Search for the cell housing the specified text and yield its [X, Y] center coordinate. 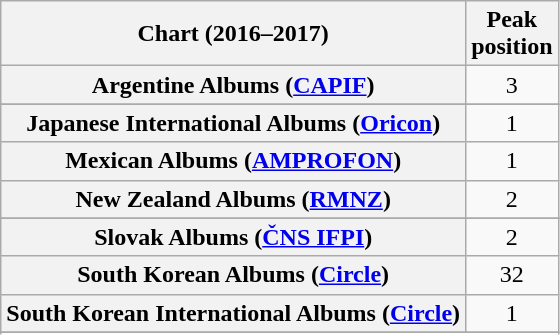
Japanese International Albums (Oricon) [234, 123]
Peakposition [512, 34]
South Korean International Albums (Circle) [234, 313]
32 [512, 275]
Argentine Albums (CAPIF) [234, 85]
New Zealand Albums (RMNZ) [234, 199]
Mexican Albums (AMPROFON) [234, 161]
Chart (2016–2017) [234, 34]
Slovak Albums (ČNS IFPI) [234, 237]
South Korean Albums (Circle) [234, 275]
3 [512, 85]
